From the cell containing the given text, extract its center point as (X, Y) coordinate. 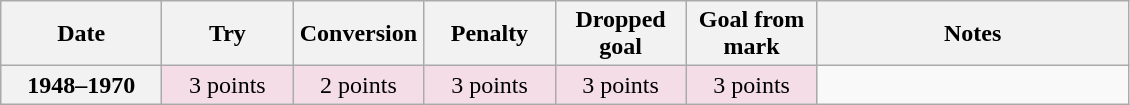
2 points (358, 85)
Try (228, 34)
Penalty (490, 34)
Goal from mark (752, 34)
Dropped goal (620, 34)
Conversion (358, 34)
1948–1970 (82, 85)
Notes (972, 34)
Date (82, 34)
